Locate the cell with the specified text and output its (x, y) center coordinate. 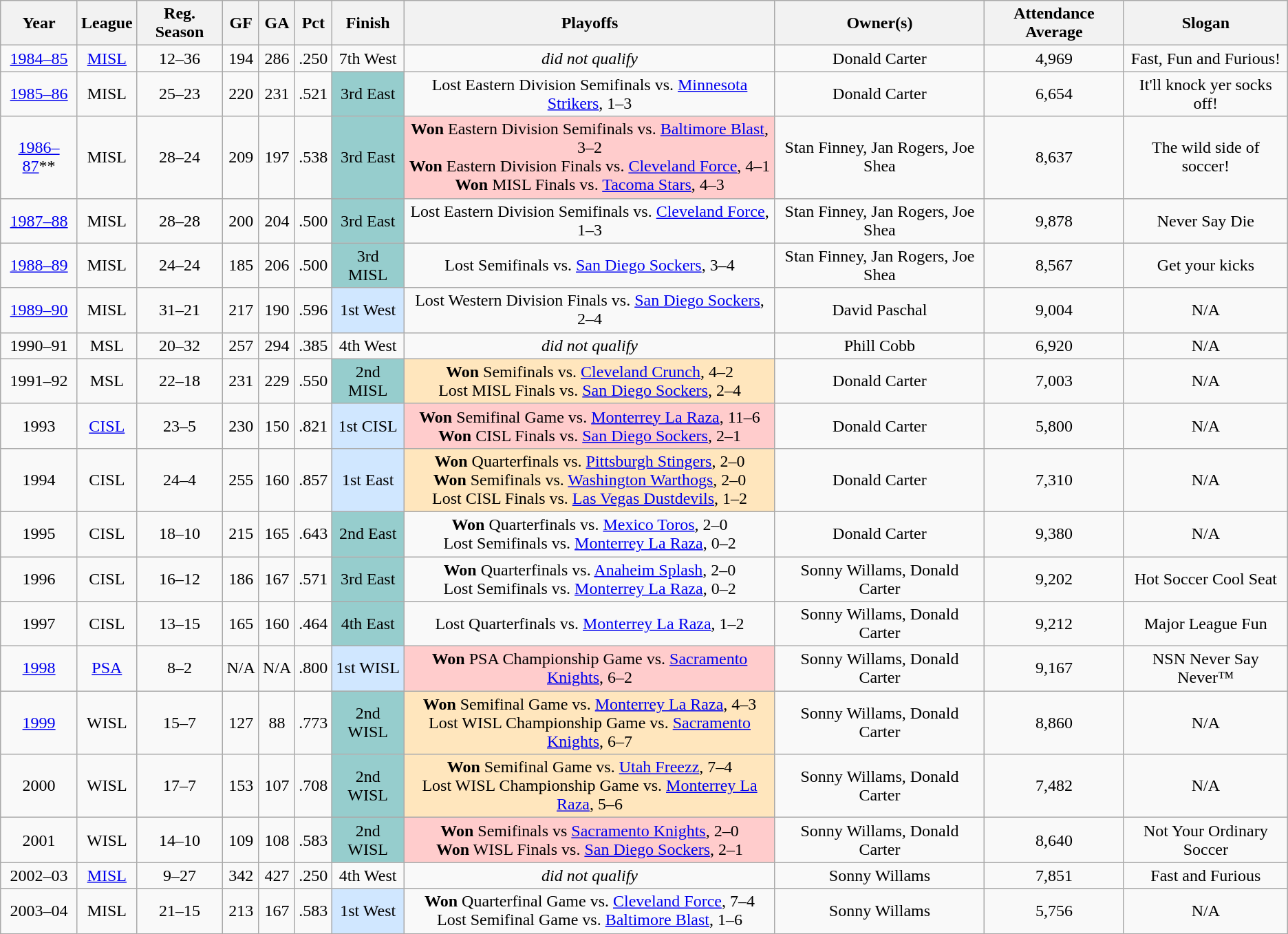
4,969 (1054, 59)
1994 (39, 480)
Get your kicks (1205, 266)
9,004 (1054, 310)
14–10 (180, 840)
28–28 (180, 220)
206 (277, 266)
2nd East (368, 534)
Won Semifinals vs Sacramento Knights, 2–0 Won WISL Finals vs. San Diego Sockers, 2–1 (590, 840)
4th East (368, 624)
7,003 (1054, 381)
286 (277, 59)
Reg. Season (180, 23)
18–10 (180, 534)
Won Semifinals vs. Cleveland Crunch, 4–2 Lost MISL Finals vs. San Diego Sockers, 2–4 (590, 381)
255 (241, 480)
2nd MISL (368, 381)
21–15 (180, 911)
2002–03 (39, 875)
31–21 (180, 310)
2001 (39, 840)
1988–89 (39, 266)
5,800 (1054, 425)
9,202 (1054, 578)
Won Semifinal Game vs. Monterrey La Raza, 4–3 Lost WISL Championship Game vs. Sacramento Knights, 6–7 (590, 723)
13–15 (180, 624)
7,482 (1054, 786)
.773 (314, 723)
Fast and Furious (1205, 875)
5,756 (1054, 911)
427 (277, 875)
7th West (368, 59)
1989–90 (39, 310)
Won Eastern Division Semifinals vs. Baltimore Blast, 3–2 Won Eastern Division Finals vs. Cleveland Force, 4–1 Won MISL Finals vs. Tacoma Stars, 4–3 (590, 157)
127 (241, 723)
109 (241, 840)
.800 (314, 669)
.550 (314, 381)
9–27 (180, 875)
.464 (314, 624)
6,654 (1054, 94)
Won Semifinal Game vs. Monterrey La Raza, 11–6 Won CISL Finals vs. San Diego Sockers, 2–1 (590, 425)
213 (241, 911)
190 (277, 310)
88 (277, 723)
197 (277, 157)
8–2 (180, 669)
15–7 (180, 723)
Won Quarterfinal Game vs. Cleveland Force, 7–4 Lost Semifinal Game vs. Baltimore Blast, 1–6 (590, 911)
.708 (314, 786)
1st East (368, 480)
8,637 (1054, 157)
8,567 (1054, 266)
7,851 (1054, 875)
1990–91 (39, 346)
194 (241, 59)
Never Say Die (1205, 220)
Lost Western Division Finals vs. San Diego Sockers, 2–4 (590, 310)
NSN Never Say Never™ (1205, 669)
League (107, 23)
3rd MISL (368, 266)
2000 (39, 786)
217 (241, 310)
The wild side of soccer! (1205, 157)
9,380 (1054, 534)
Lost Quarterfinals vs. Monterrey La Raza, 1–2 (590, 624)
Won Quarterfinals vs. Mexico Toros, 2–0 Lost Semifinals vs. Monterrey La Raza, 0–2 (590, 534)
PSA (107, 669)
16–12 (180, 578)
257 (241, 346)
.857 (314, 480)
Attendance Average (1054, 23)
Playoffs (590, 23)
230 (241, 425)
12–36 (180, 59)
200 (241, 220)
9,167 (1054, 669)
Major League Fun (1205, 624)
28–24 (180, 157)
6,920 (1054, 346)
Year (39, 23)
.385 (314, 346)
9,878 (1054, 220)
1998 (39, 669)
294 (277, 346)
1993 (39, 425)
229 (277, 381)
It'll knock yer socks off! (1205, 94)
25–23 (180, 94)
1999 (39, 723)
153 (241, 786)
Pct (314, 23)
David Paschal (879, 310)
108 (277, 840)
.643 (314, 534)
Phill Cobb (879, 346)
GF (241, 23)
9,212 (1054, 624)
1985–86 (39, 94)
Won Semifinal Game vs. Utah Freezz, 7–4 Lost WISL Championship Game vs. Monterrey La Raza, 5–6 (590, 786)
.821 (314, 425)
Not Your Ordinary Soccer (1205, 840)
Lost Eastern Division Semifinals vs. Minnesota Strikers, 1–3 (590, 94)
7,310 (1054, 480)
1991–92 (39, 381)
.538 (314, 157)
107 (277, 786)
1st CISL (368, 425)
8,640 (1054, 840)
GA (277, 23)
.596 (314, 310)
Slogan (1205, 23)
17–7 (180, 786)
215 (241, 534)
8,860 (1054, 723)
1st WISL (368, 669)
150 (277, 425)
Lost Eastern Division Semifinals vs. Cleveland Force, 1–3 (590, 220)
20–32 (180, 346)
Won Quarterfinals vs. Anaheim Splash, 2–0 Lost Semifinals vs. Monterrey La Raza, 0–2 (590, 578)
342 (241, 875)
1995 (39, 534)
23–5 (180, 425)
Lost Semifinals vs. San Diego Sockers, 3–4 (590, 266)
220 (241, 94)
Hot Soccer Cool Seat (1205, 578)
22–18 (180, 381)
1984–85 (39, 59)
.571 (314, 578)
Finish (368, 23)
Won Quarterfinals vs. Pittsburgh Stingers, 2–0 Won Semifinals vs. Washington Warthogs, 2–0 Lost CISL Finals vs. Las Vegas Dustdevils, 1–2 (590, 480)
Owner(s) (879, 23)
209 (241, 157)
1986–87** (39, 157)
186 (241, 578)
24–4 (180, 480)
24–24 (180, 266)
1997 (39, 624)
Fast, Fun and Furious! (1205, 59)
.521 (314, 94)
185 (241, 266)
Won PSA Championship Game vs. Sacramento Knights, 6–2 (590, 669)
204 (277, 220)
1996 (39, 578)
2003–04 (39, 911)
1987–88 (39, 220)
